Determine the [X, Y] coordinate at the center of the cell enclosing the given text.  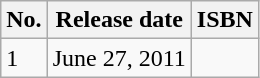
June 27, 2011 [119, 58]
Release date [119, 20]
1 [24, 58]
No. [24, 20]
ISBN [224, 20]
